Return the [x, y] coordinate for the center point of the cell that contains the specified text.  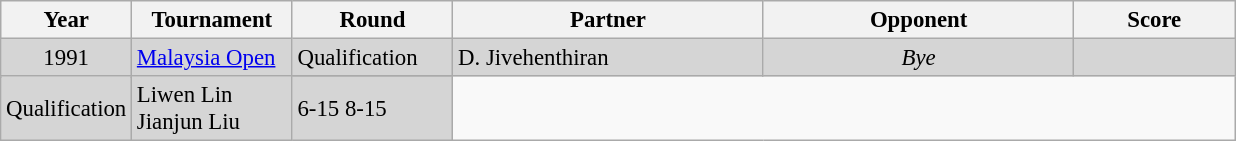
Bye [918, 58]
Opponent [918, 20]
Score [1154, 20]
1991 [66, 58]
Malaysia Open [212, 58]
Liwen Lin Jianjun Liu [212, 108]
Round [372, 20]
6-15 8-15 [372, 108]
Year [66, 20]
Tournament [212, 20]
D. Jivehenthiran [608, 58]
Partner [608, 20]
